Scan for the cell matching the given text and deliver its [X, Y] coordinate at center. 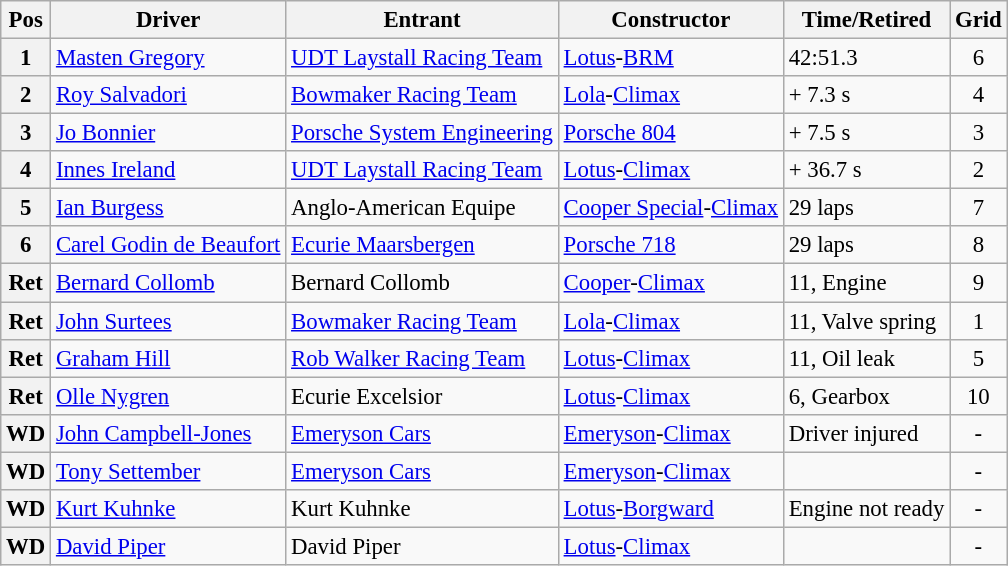
11, Valve spring [866, 321]
10 [978, 396]
Cooper-Climax [670, 283]
Innes Ireland [168, 170]
Porsche 718 [670, 245]
Engine not ready [866, 509]
9 [978, 283]
John Surtees [168, 321]
Ecurie Maarsbergen [422, 245]
+ 36.7 s [866, 170]
Jo Bonnier [168, 133]
8 [978, 245]
Masten Gregory [168, 58]
Anglo-American Equipe [422, 208]
Olle Nygren [168, 396]
Driver injured [866, 433]
Cooper Special-Climax [670, 208]
Porsche System Engineering [422, 133]
Lotus-Borgward [670, 509]
Ecurie Excelsior [422, 396]
Graham Hill [168, 358]
Constructor [670, 20]
Driver [168, 20]
Porsche 804 [670, 133]
Grid [978, 20]
11, Engine [866, 283]
Pos [26, 20]
Entrant [422, 20]
John Campbell-Jones [168, 433]
Roy Salvadori [168, 95]
Ian Burgess [168, 208]
+ 7.3 s [866, 95]
Lotus-BRM [670, 58]
6, Gearbox [866, 396]
7 [978, 208]
11, Oil leak [866, 358]
Tony Settember [168, 471]
+ 7.5 s [866, 133]
Rob Walker Racing Team [422, 358]
42:51.3 [866, 58]
Time/Retired [866, 20]
Carel Godin de Beaufort [168, 245]
